Return the [x, y] coordinate for the center point of the cell that contains the specified text.  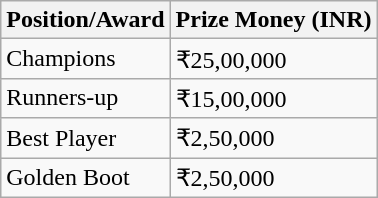
Best Player [86, 138]
₹15,00,000 [274, 98]
Position/Award [86, 20]
Runners-up [86, 98]
₹25,00,000 [274, 59]
Champions [86, 59]
Golden Boot [86, 178]
Prize Money (INR) [274, 20]
